Pinpoint the cell where the given text exists, returning its (x, y) midpoint coordinate. 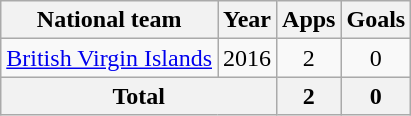
Year (248, 20)
2016 (248, 58)
Total (139, 96)
Apps (309, 20)
British Virgin Islands (110, 58)
Goals (376, 20)
National team (110, 20)
